For the text-containing cell, return its midpoint in (x, y) coordinate format. 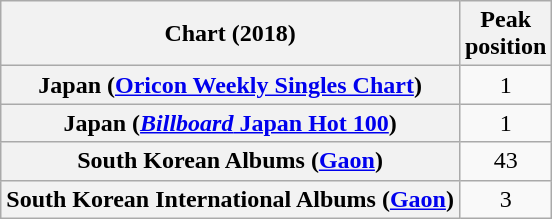
South Korean Albums (Gaon) (230, 161)
3 (505, 199)
Japan (Billboard Japan Hot 100) (230, 123)
South Korean International Albums (Gaon) (230, 199)
43 (505, 161)
Chart (2018) (230, 34)
Japan (Oricon Weekly Singles Chart) (230, 85)
Peakposition (505, 34)
